Identify which cell holds the provided text, then report its [X, Y] central coordinate. 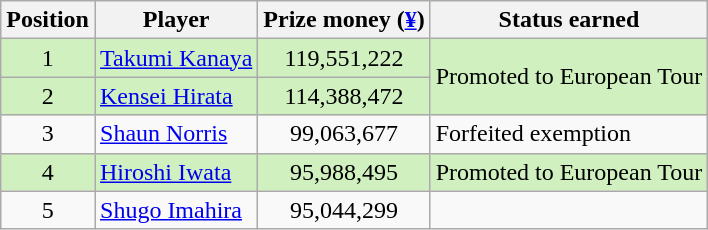
2 [48, 96]
Shugo Imahira [176, 210]
Status earned [569, 20]
Prize money (¥) [344, 20]
3 [48, 134]
Player [176, 20]
Position [48, 20]
95,044,299 [344, 210]
1 [48, 58]
99,063,677 [344, 134]
Shaun Norris [176, 134]
119,551,222 [344, 58]
4 [48, 172]
Takumi Kanaya [176, 58]
Hiroshi Iwata [176, 172]
5 [48, 210]
Forfeited exemption [569, 134]
114,388,472 [344, 96]
Kensei Hirata [176, 96]
95,988,495 [344, 172]
